Scan for the cell matching the given text and deliver its (X, Y) coordinate at center. 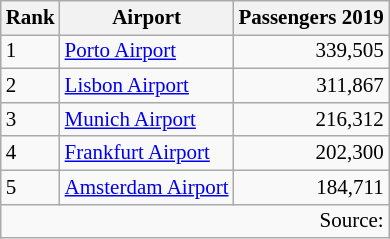
Frankfurt Airport (147, 153)
3 (30, 119)
Lisbon Airport (147, 86)
5 (30, 187)
1 (30, 52)
Passengers 2019 (310, 18)
184,711 (310, 187)
2 (30, 86)
339,505 (310, 52)
202,300 (310, 153)
Amsterdam Airport (147, 187)
Airport (147, 18)
4 (30, 153)
Rank (30, 18)
Source: (195, 221)
Munich Airport (147, 119)
216,312 (310, 119)
311,867 (310, 86)
Porto Airport (147, 52)
